From the cell containing the given text, extract its center point as [X, Y] coordinate. 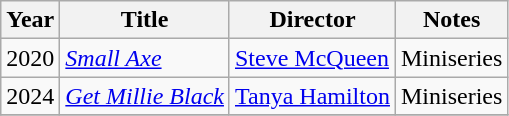
2020 [30, 58]
Director [312, 20]
Notes [451, 20]
Year [30, 20]
Tanya Hamilton [312, 96]
Steve McQueen [312, 58]
Small Axe [145, 58]
Get Millie Black [145, 96]
Title [145, 20]
2024 [30, 96]
